Output the [X, Y] coordinate of the center of the cell containing the given text.  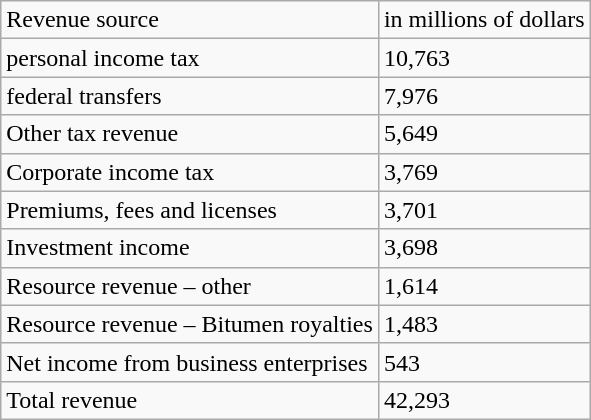
Revenue source [190, 20]
42,293 [484, 400]
1,483 [484, 324]
1,614 [484, 286]
10,763 [484, 58]
federal transfers [190, 96]
Net income from business enterprises [190, 362]
Premiums, fees and licenses [190, 210]
7,976 [484, 96]
Investment income [190, 248]
3,701 [484, 210]
5,649 [484, 134]
in millions of dollars [484, 20]
Resource revenue – Bitumen royalties [190, 324]
personal income tax [190, 58]
Corporate income tax [190, 172]
3,698 [484, 248]
Total revenue [190, 400]
3,769 [484, 172]
543 [484, 362]
Resource revenue – other [190, 286]
Other tax revenue [190, 134]
